Return [X, Y] of the center of cell containing provided text 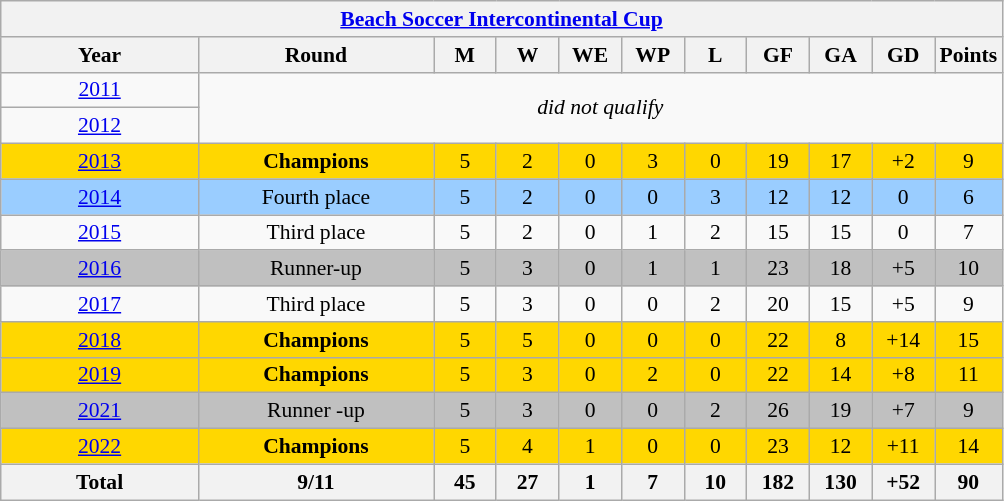
Round [316, 55]
2017 [100, 304]
2013 [100, 162]
2014 [100, 197]
M [466, 55]
4 [528, 447]
+11 [904, 447]
WE [590, 55]
2018 [100, 340]
20 [778, 304]
2015 [100, 233]
Runner-up [316, 269]
2022 [100, 447]
2012 [100, 126]
Year [100, 55]
130 [840, 482]
L [716, 55]
Total [100, 482]
+52 [904, 482]
18 [840, 269]
Beach Soccer Intercontinental Cup [502, 19]
6 [968, 197]
182 [778, 482]
11 [968, 375]
2016 [100, 269]
Runner -up [316, 411]
27 [528, 482]
did not qualify [600, 108]
2019 [100, 375]
+8 [904, 375]
8 [840, 340]
45 [466, 482]
26 [778, 411]
+2 [904, 162]
+7 [904, 411]
2011 [100, 90]
90 [968, 482]
GD [904, 55]
+14 [904, 340]
WP [652, 55]
2021 [100, 411]
GF [778, 55]
9/11 [316, 482]
W [528, 55]
GA [840, 55]
Fourth place [316, 197]
Points [968, 55]
17 [840, 162]
